Extract the [X, Y] coordinate from the center of the cell holding the provided text.  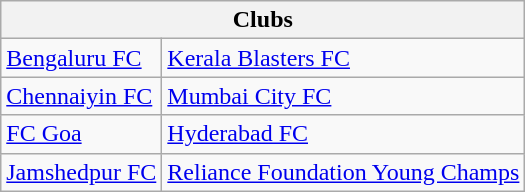
Mumbai City FC [344, 96]
Bengaluru FC [82, 58]
Hyderabad FC [344, 134]
Reliance Foundation Young Champs [344, 172]
FC Goa [82, 134]
Clubs [263, 20]
Chennaiyin FC [82, 96]
Kerala Blasters FC [344, 58]
Jamshedpur FC [82, 172]
